Search for the cell housing the specified text and yield its (x, y) center coordinate. 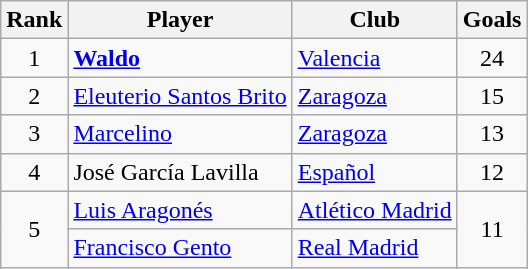
Goals (492, 20)
11 (492, 229)
13 (492, 134)
4 (34, 172)
Luis Aragonés (180, 210)
Eleuterio Santos Brito (180, 96)
1 (34, 58)
Francisco Gento (180, 248)
Waldo (180, 58)
Player (180, 20)
Marcelino (180, 134)
5 (34, 229)
3 (34, 134)
José García Lavilla (180, 172)
Español (374, 172)
15 (492, 96)
Real Madrid (374, 248)
Valencia (374, 58)
Atlético Madrid (374, 210)
2 (34, 96)
12 (492, 172)
Rank (34, 20)
Club (374, 20)
24 (492, 58)
